Output the (x, y) coordinate of the center of the cell containing the given text.  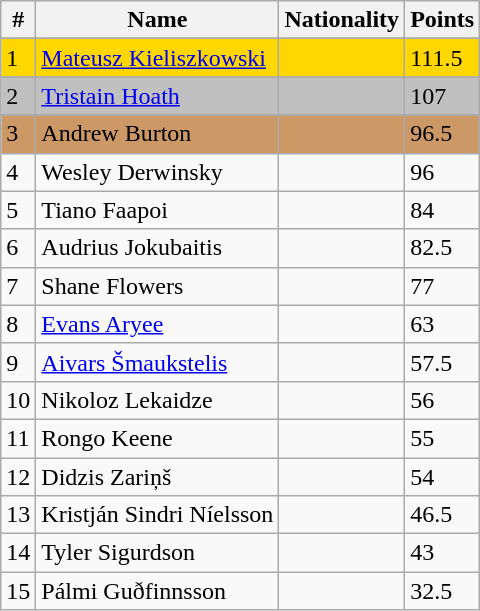
Audrius Jokubaitis (158, 248)
32.5 (442, 591)
11 (18, 438)
111.5 (442, 58)
Pálmi Guðfinnsson (158, 591)
3 (18, 134)
Tristain Hoath (158, 96)
Mateusz Kieliszkowski (158, 58)
96.5 (442, 134)
Name (158, 20)
13 (18, 515)
Points (442, 20)
# (18, 20)
77 (442, 286)
10 (18, 400)
46.5 (442, 515)
Tyler Sigurdson (158, 553)
5 (18, 210)
96 (442, 172)
12 (18, 477)
Didzis Zariņš (158, 477)
7 (18, 286)
14 (18, 553)
107 (442, 96)
9 (18, 362)
54 (442, 477)
Aivars Šmaukstelis (158, 362)
Andrew Burton (158, 134)
84 (442, 210)
82.5 (442, 248)
6 (18, 248)
Shane Flowers (158, 286)
Rongo Keene (158, 438)
Kristján Sindri Níelsson (158, 515)
57.5 (442, 362)
Tiano Faapoi (158, 210)
Wesley Derwinsky (158, 172)
4 (18, 172)
1 (18, 58)
2 (18, 96)
56 (442, 400)
15 (18, 591)
55 (442, 438)
Nationality (342, 20)
Evans Aryee (158, 324)
8 (18, 324)
43 (442, 553)
Nikoloz Lekaidze (158, 400)
63 (442, 324)
